Identify which cell holds the provided text, then report its (X, Y) central coordinate. 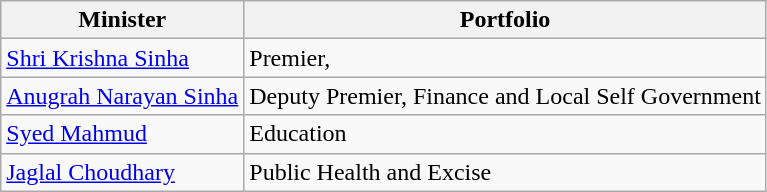
Jaglal Choudhary (122, 172)
Minister (122, 20)
Public Health and Excise (506, 172)
Shri Krishna Sinha (122, 58)
Syed Mahmud (122, 134)
Anugrah Narayan Sinha (122, 96)
Education (506, 134)
Deputy Premier, Finance and Local Self Government (506, 96)
Portfolio (506, 20)
Premier, (506, 58)
